Search for the cell housing the specified text and yield its [x, y] center coordinate. 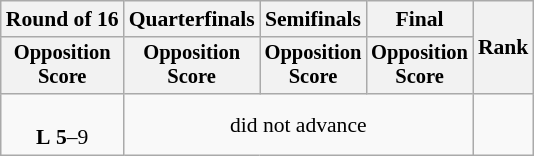
Final [420, 19]
L 5–9 [62, 124]
Round of 16 [62, 19]
Semifinals [314, 19]
did not advance [298, 124]
Quarterfinals [192, 19]
Rank [504, 48]
